Capture the cell that displays the provided text and extract its (x, y) central coordinate. 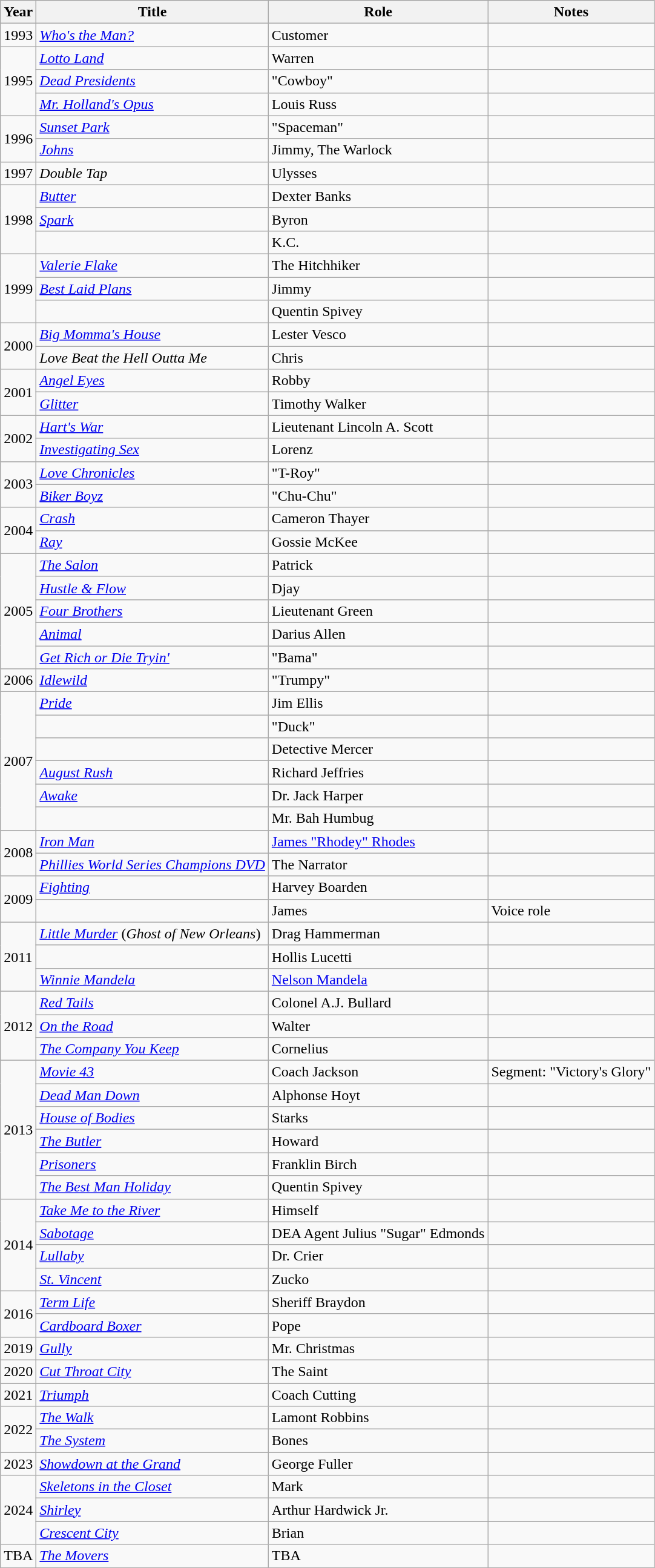
Detective Mercer (378, 749)
DEA Agent Julius "Sugar" Edmonds (378, 1233)
"Bama" (378, 657)
Hollis Lucetti (378, 957)
Dr. Crier (378, 1256)
Chris (378, 358)
Alphonse Hoyt (378, 1095)
2022 (18, 1429)
"Trumpy" (378, 680)
The Best Man Holiday (153, 1187)
Dead Presidents (153, 81)
Lamont Robbins (378, 1418)
Warren (378, 58)
2014 (18, 1245)
Take Me to the River (153, 1210)
The Hitchhiker (378, 265)
Lieutenant Lincoln A. Scott (378, 427)
Cardboard Boxer (153, 1325)
Colonel A.J. Bullard (378, 1003)
Coach Cutting (378, 1394)
2016 (18, 1314)
Love Beat the Hell Outta Me (153, 358)
Jimmy (378, 289)
George Fuller (378, 1464)
1998 (18, 219)
Iron Man (153, 842)
Awake (153, 796)
Walter (378, 1026)
The System (153, 1441)
Fighting (153, 888)
Gossie McKee (378, 542)
Johns (153, 150)
Hustle & Flow (153, 588)
Jim Ellis (378, 703)
Ray (153, 542)
Butter (153, 196)
Brian (378, 1533)
2002 (18, 438)
Crash (153, 519)
Dexter Banks (378, 196)
Term Life (153, 1302)
Prisoners (153, 1164)
The Walk (153, 1418)
Investigating Sex (153, 450)
2004 (18, 530)
Ulysses (378, 173)
Pope (378, 1325)
Gully (153, 1348)
2007 (18, 761)
Four Brothers (153, 611)
James (378, 911)
Dead Man Down (153, 1095)
Sheriff Braydon (378, 1302)
Drag Hammerman (378, 934)
Who's the Man? (153, 35)
2006 (18, 680)
Himself (378, 1210)
2000 (18, 346)
Shirley (153, 1510)
August Rush (153, 772)
1997 (18, 173)
Voice role (571, 911)
Notes (571, 12)
The Company You Keep (153, 1049)
The Saint (378, 1371)
Idlewild (153, 680)
Dr. Jack Harper (378, 796)
Richard Jeffries (378, 772)
The Salon (153, 565)
Red Tails (153, 1003)
Hart's War (153, 427)
2005 (18, 611)
1996 (18, 139)
Winnie Mandela (153, 980)
2013 (18, 1130)
Bones (378, 1441)
K.C. (378, 242)
Louis Russ (378, 104)
Mr. Christmas (378, 1348)
Robby (378, 381)
Sabotage (153, 1233)
2012 (18, 1026)
Phillies World Series Champions DVD (153, 865)
Lotto Land (153, 58)
Cameron Thayer (378, 519)
"T-Roy" (378, 473)
Timothy Walker (378, 404)
Lorenz (378, 450)
"Spaceman" (378, 127)
2003 (18, 484)
Cornelius (378, 1049)
Patrick (378, 565)
Howard (378, 1141)
Coach Jackson (378, 1072)
2023 (18, 1464)
Customer (378, 35)
2024 (18, 1510)
Lieutenant Green (378, 611)
Big Momma's House (153, 335)
1995 (18, 81)
2009 (18, 899)
1999 (18, 288)
"Chu-Chu" (378, 496)
Lullaby (153, 1256)
2008 (18, 853)
Darius Allen (378, 634)
Spark (153, 219)
2011 (18, 957)
Glitter (153, 404)
Title (153, 12)
Zucko (378, 1279)
Get Rich or Die Tryin' (153, 657)
1993 (18, 35)
"Duck" (378, 726)
2020 (18, 1371)
House of Bodies (153, 1118)
Harvey Boarden (378, 888)
Double Tap (153, 173)
Lester Vesco (378, 335)
2001 (18, 392)
Angel Eyes (153, 381)
Biker Boyz (153, 496)
The Movers (153, 1556)
Skeletons in the Closet (153, 1487)
"Cowboy" (378, 81)
Pride (153, 703)
Role (378, 12)
Djay (378, 588)
Best Laid Plans (153, 289)
2019 (18, 1348)
Mr. Holland's Opus (153, 104)
Franklin Birch (378, 1164)
Mark (378, 1487)
Byron (378, 219)
Crescent City (153, 1533)
Sunset Park (153, 127)
2021 (18, 1394)
Triumph (153, 1394)
Cut Throat City (153, 1371)
Love Chronicles (153, 473)
Year (18, 12)
The Butler (153, 1141)
St. Vincent (153, 1279)
James "Rhodey" Rhodes (378, 842)
Starks (378, 1118)
Animal (153, 634)
Nelson Mandela (378, 980)
Segment: "Victory's Glory" (571, 1072)
Little Murder (Ghost of New Orleans) (153, 934)
Movie 43 (153, 1072)
Valerie Flake (153, 265)
The Narrator (378, 865)
Jimmy, The Warlock (378, 150)
Arthur Hardwick Jr. (378, 1510)
Showdown at the Grand (153, 1464)
On the Road (153, 1026)
Mr. Bah Humbug (378, 819)
